Scan for the cell matching the given text and deliver its [x, y] coordinate at center. 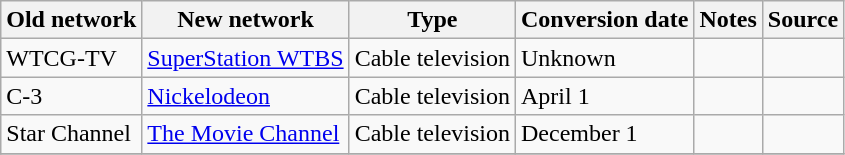
Unknown [604, 58]
New network [246, 20]
Conversion date [604, 20]
SuperStation WTBS [246, 58]
Star Channel [72, 134]
Old network [72, 20]
December 1 [604, 134]
Type [432, 20]
April 1 [604, 96]
WTCG-TV [72, 58]
Notes [728, 20]
The Movie Channel [246, 134]
C-3 [72, 96]
Nickelodeon [246, 96]
Source [802, 20]
